Identify which cell holds the provided text, then report its (X, Y) central coordinate. 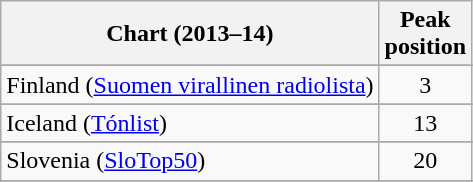
3 (425, 85)
Finland (Suomen virallinen radiolista) (190, 85)
20 (425, 161)
Peakposition (425, 34)
Slovenia (SloTop50) (190, 161)
13 (425, 123)
Iceland (Tónlist) (190, 123)
Chart (2013–14) (190, 34)
